Provide the (X, Y) coordinate of the cell's center where the given text is located.  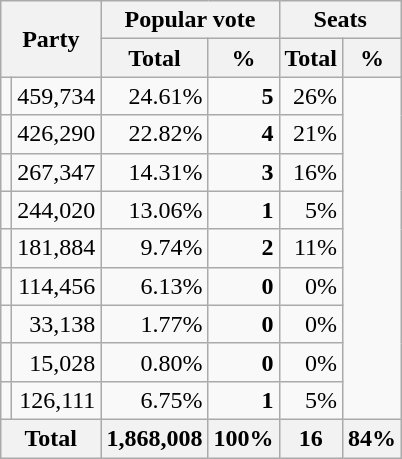
114,456 (56, 286)
6.75% (154, 400)
1.77% (154, 324)
426,290 (56, 134)
3 (244, 172)
267,347 (56, 172)
11% (311, 248)
126,111 (56, 400)
459,734 (56, 96)
181,884 (56, 248)
Party (51, 39)
9.74% (154, 248)
5 (244, 96)
0.80% (154, 362)
21% (311, 134)
100% (244, 438)
Popular vote (190, 20)
14.31% (154, 172)
33,138 (56, 324)
16% (311, 172)
Seats (340, 20)
16 (311, 438)
2 (244, 248)
1,868,008 (154, 438)
15,028 (56, 362)
13.06% (154, 210)
244,020 (56, 210)
4 (244, 134)
26% (311, 96)
22.82% (154, 134)
24.61% (154, 96)
84% (372, 438)
6.13% (154, 286)
